Find where the given text appears and provide that cell's center as [X, Y] coordinate. 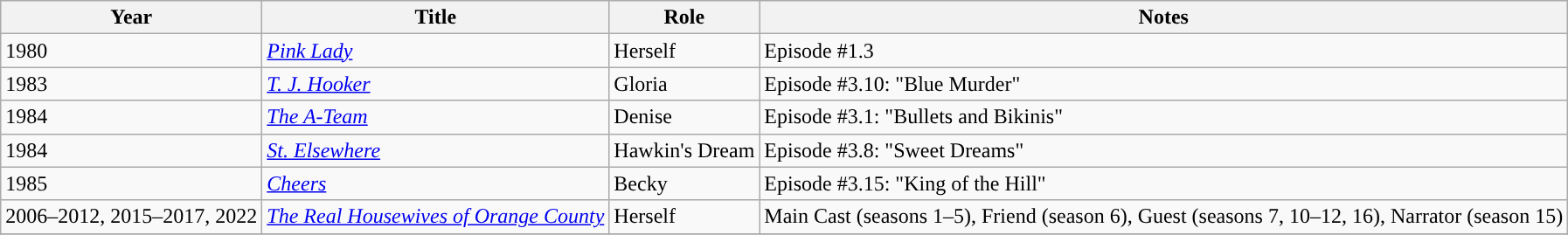
Pink Lady [435, 51]
The A-Team [435, 117]
Episode #3.15: "King of the Hill" [1164, 183]
Hawkin's Dream [684, 150]
Notes [1164, 17]
Role [684, 17]
Episode #1.3 [1164, 51]
1985 [131, 183]
2006–2012, 2015–2017, 2022 [131, 217]
1980 [131, 51]
1983 [131, 84]
Episode #3.1: "Bullets and Bikinis" [1164, 117]
Becky [684, 183]
Denise [684, 117]
The Real Housewives of Orange County [435, 217]
Year [131, 17]
Episode #3.8: "Sweet Dreams" [1164, 150]
Cheers [435, 183]
T. J. Hooker [435, 84]
Gloria [684, 84]
Main Cast (seasons 1–5), Friend (season 6), Guest (seasons 7, 10–12, 16), Narrator (season 15) [1164, 217]
Title [435, 17]
Episode #3.10: "Blue Murder" [1164, 84]
St. Elsewhere [435, 150]
